Return [X, Y] of the center of cell containing provided text 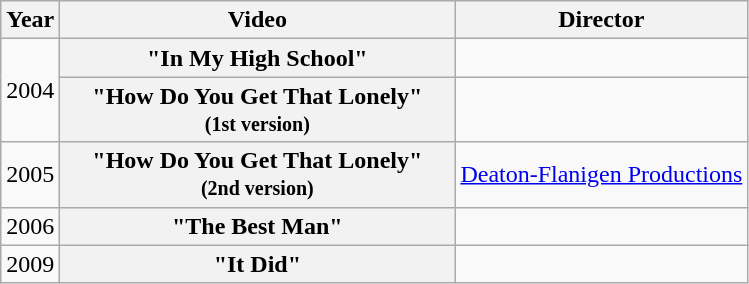
2005 [30, 174]
2009 [30, 264]
2006 [30, 226]
"How Do You Get That Lonely"(2nd version) [258, 174]
Deaton-Flanigen Productions [602, 174]
"It Did" [258, 264]
2004 [30, 90]
Video [258, 20]
Year [30, 20]
"In My High School" [258, 58]
Director [602, 20]
"The Best Man" [258, 226]
"How Do You Get That Lonely"(1st version) [258, 110]
